Determine the [X, Y] coordinate at the center of the cell enclosing the given text.  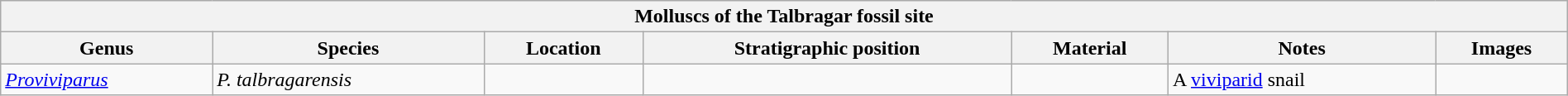
Stratigraphic position [827, 48]
P. talbragarensis [348, 79]
Genus [107, 48]
Proviviparus [107, 79]
Molluscs of the Talbragar fossil site [784, 17]
Material [1090, 48]
Images [1502, 48]
Location [563, 48]
A viviparid snail [1302, 79]
Species [348, 48]
Notes [1302, 48]
